Scan for the cell matching the given text and deliver its (X, Y) coordinate at center. 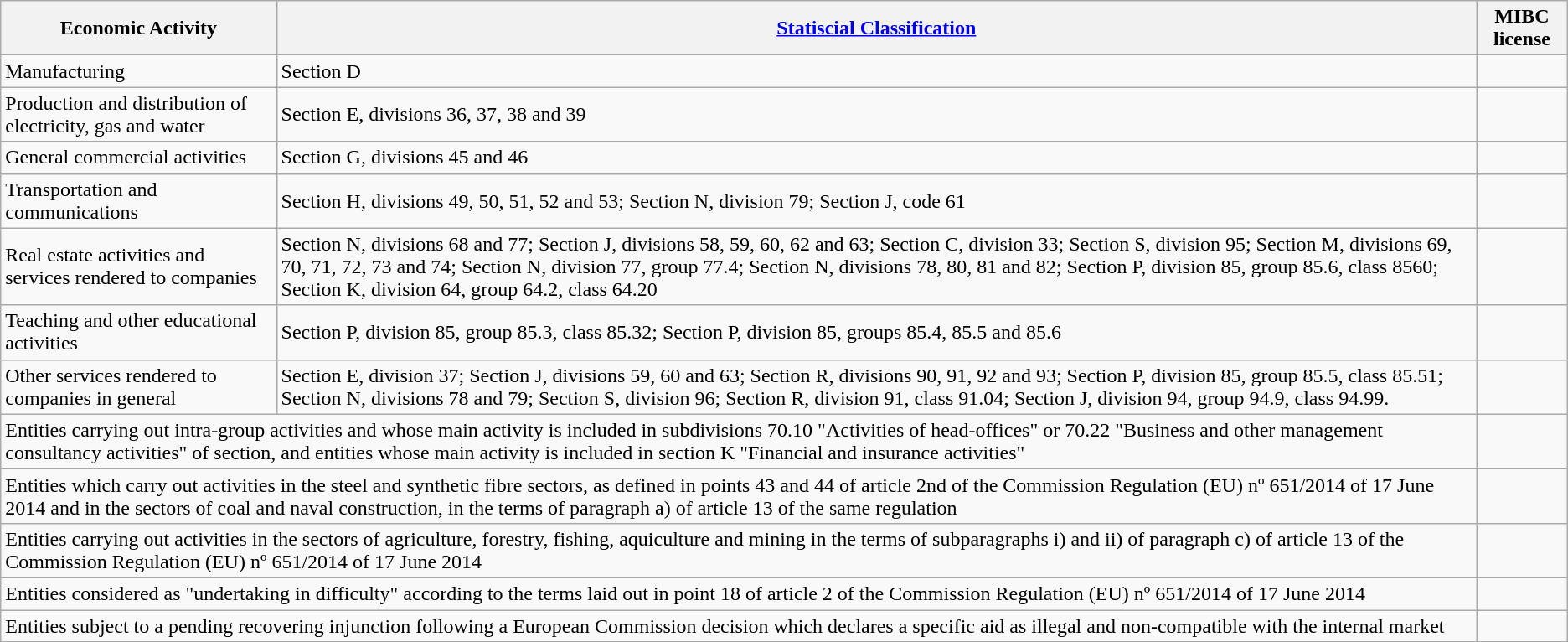
Transportation and communications (139, 201)
Section P, division 85, group 85.3, class 85.32; Section P, division 85, groups 85.4, 85.5 and 85.6 (876, 332)
Economic Activity (139, 28)
Manufacturing (139, 71)
MIBC license (1523, 28)
Statiscial Classification (876, 28)
General commercial activities (139, 158)
Real estate activities and services rendered to companies (139, 267)
Other services rendered to companies in general (139, 387)
Section E, divisions 36, 37, 38 and 39 (876, 114)
Section H, divisions 49, 50, 51, 52 and 53; Section N, division 79; Section J, code 61 (876, 201)
Teaching and other educational activities (139, 332)
Production and distribution of electricity, gas and water (139, 114)
Section D (876, 71)
Section G, divisions 45 and 46 (876, 158)
